Identify which cell holds the provided text, then report its [X, Y] central coordinate. 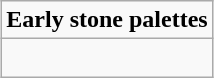
Early stone palettes [107, 20]
